Locate the cell with the specified text and output its [X, Y] center coordinate. 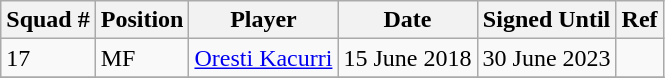
MF [142, 58]
Oresti Kacurri [264, 58]
Squad # [48, 20]
Player [264, 20]
30 June 2023 [546, 58]
15 June 2018 [408, 58]
Ref [640, 20]
17 [48, 58]
Date [408, 20]
Position [142, 20]
Signed Until [546, 20]
